Extract the [X, Y] coordinate from the center of the cell holding the provided text.  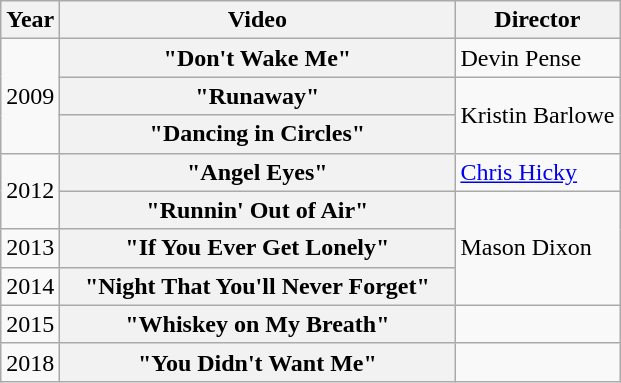
2013 [30, 248]
Chris Hicky [538, 172]
"You Didn't Want Me" [258, 362]
Year [30, 20]
2014 [30, 286]
2012 [30, 191]
"If You Ever Get Lonely" [258, 248]
Video [258, 20]
2015 [30, 324]
"Angel Eyes" [258, 172]
"Don't Wake Me" [258, 58]
"Runnin' Out of Air" [258, 210]
"Night That You'll Never Forget" [258, 286]
"Dancing in Circles" [258, 134]
Director [538, 20]
2018 [30, 362]
2009 [30, 96]
Mason Dixon [538, 248]
"Runaway" [258, 96]
Kristin Barlowe [538, 115]
"Whiskey on My Breath" [258, 324]
Devin Pense [538, 58]
